Provide the [x, y] coordinate of the cell's center where the given text is located.  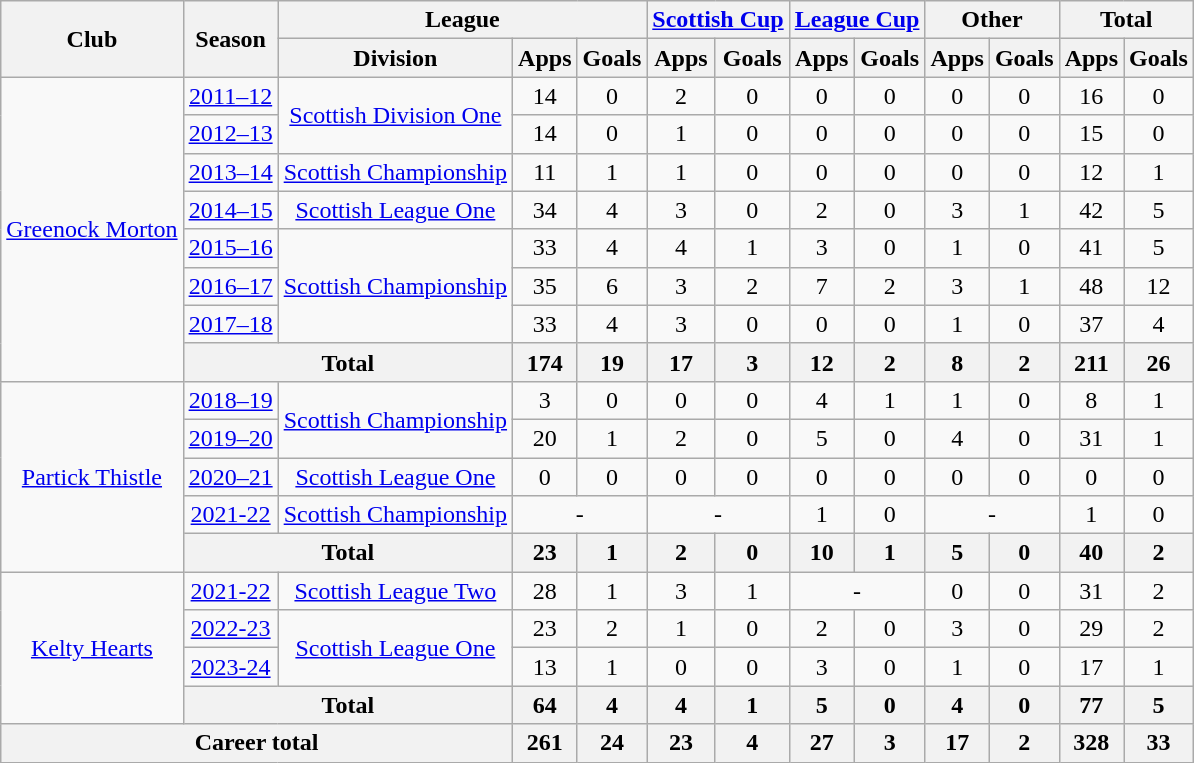
Career total [257, 743]
261 [545, 743]
2022-23 [230, 629]
Partick Thistle [92, 476]
40 [1091, 553]
7 [822, 286]
13 [545, 667]
11 [545, 172]
2020–21 [230, 477]
2018–19 [230, 400]
41 [1091, 248]
Kelty Hearts [92, 648]
27 [822, 743]
20 [545, 438]
Season [230, 39]
Scottish Division One [395, 115]
2016–17 [230, 286]
64 [545, 705]
Division [395, 58]
2014–15 [230, 210]
League Cup [857, 20]
Scottish Cup [718, 20]
16 [1091, 96]
Scottish League Two [395, 591]
2013–14 [230, 172]
48 [1091, 286]
26 [1159, 362]
Other [992, 20]
2011–12 [230, 96]
328 [1091, 743]
Club [92, 39]
2017–18 [230, 324]
35 [545, 286]
2015–16 [230, 248]
29 [1091, 629]
77 [1091, 705]
League [462, 20]
2023-24 [230, 667]
10 [822, 553]
28 [545, 591]
15 [1091, 134]
34 [545, 210]
37 [1091, 324]
174 [545, 362]
42 [1091, 210]
6 [612, 286]
19 [612, 362]
2019–20 [230, 438]
2012–13 [230, 134]
Greenock Morton [92, 229]
211 [1091, 362]
24 [612, 743]
